Extract the [x, y] coordinate from the center of the cell holding the provided text.  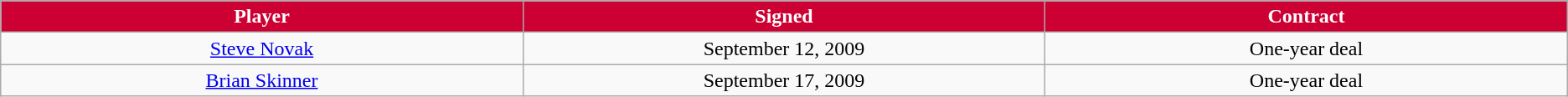
September 12, 2009 [784, 48]
Player [261, 17]
Steve Novak [261, 48]
Signed [784, 17]
Contract [1307, 17]
September 17, 2009 [784, 80]
Brian Skinner [261, 80]
